Return (x, y) of the center of cell containing provided text 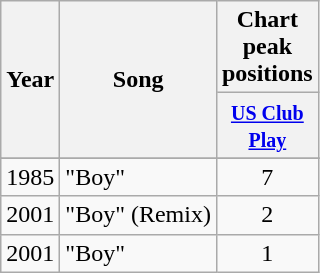
7 (267, 177)
US Club Play (267, 126)
1 (267, 253)
Song (138, 80)
"Boy" (Remix) (138, 215)
1985 (30, 177)
Year (30, 80)
2 (267, 215)
Chart peak positions (267, 47)
